Output the [x, y] coordinate of the center of the cell containing the given text.  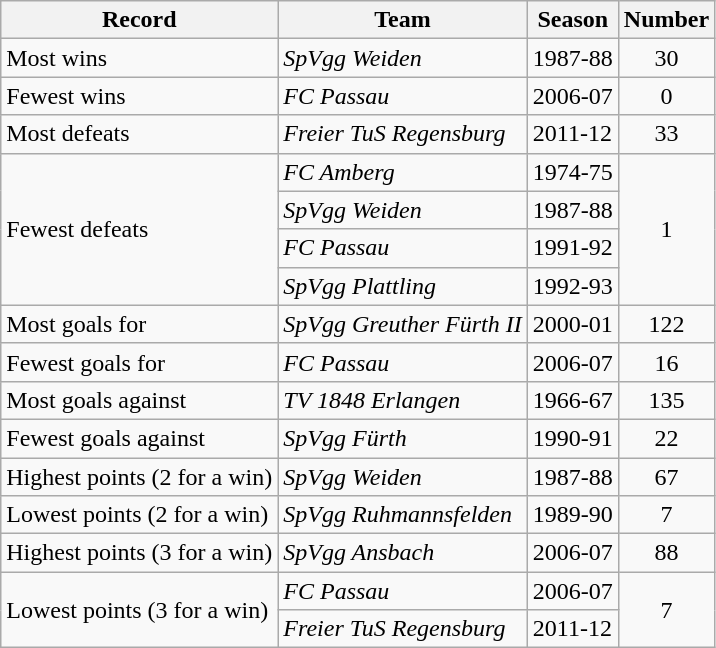
0 [666, 96]
2000-01 [572, 324]
SpVgg Ansbach [402, 553]
SpVgg Plattling [402, 286]
Number [666, 20]
Most wins [140, 58]
Fewest goals against [140, 438]
Record [140, 20]
Most goals for [140, 324]
Season [572, 20]
88 [666, 553]
1989-90 [572, 515]
30 [666, 58]
1991-92 [572, 248]
Most defeats [140, 134]
16 [666, 362]
Highest points (3 for a win) [140, 553]
22 [666, 438]
SpVgg Greuther Fürth II [402, 324]
1974-75 [572, 172]
122 [666, 324]
Most goals against [140, 400]
SpVgg Fürth [402, 438]
Fewest goals for [140, 362]
Lowest points (2 for a win) [140, 515]
1966-67 [572, 400]
1 [666, 229]
67 [666, 477]
Fewest wins [140, 96]
135 [666, 400]
FC Amberg [402, 172]
Lowest points (3 for a win) [140, 610]
1992-93 [572, 286]
Highest points (2 for a win) [140, 477]
Fewest defeats [140, 229]
TV 1848 Erlangen [402, 400]
SpVgg Ruhmannsfelden [402, 515]
1990-91 [572, 438]
Team [402, 20]
33 [666, 134]
